Extract the (X, Y) coordinate from the center of the cell holding the provided text.  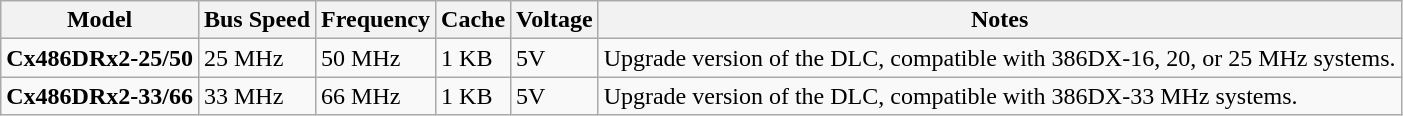
Cx486DRx2-25/50 (100, 58)
66 MHz (376, 96)
Voltage (555, 20)
Cx486DRx2-33/66 (100, 96)
Upgrade version of the DLC, compatible with 386DX-33 MHz systems. (1000, 96)
33 MHz (256, 96)
Model (100, 20)
Upgrade version of the DLC, compatible with 386DX-16, 20, or 25 MHz systems. (1000, 58)
Bus Speed (256, 20)
50 MHz (376, 58)
Frequency (376, 20)
Notes (1000, 20)
Cache (474, 20)
25 MHz (256, 58)
